Scan for the cell matching the given text and deliver its (x, y) coordinate at center. 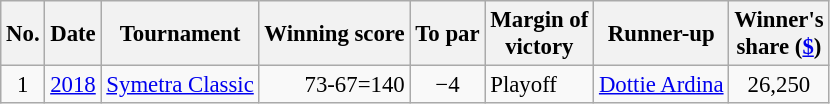
Winning score (334, 34)
Tournament (180, 34)
2018 (73, 85)
Dottie Ardina (662, 85)
1 (23, 85)
Margin ofvictory (540, 34)
73-67=140 (334, 85)
No. (23, 34)
Runner-up (662, 34)
To par (448, 34)
−4 (448, 85)
Date (73, 34)
26,250 (779, 85)
Winner'sshare ($) (779, 34)
Symetra Classic (180, 85)
Playoff (540, 85)
